Locate the cell with the specified text and output its [x, y] center coordinate. 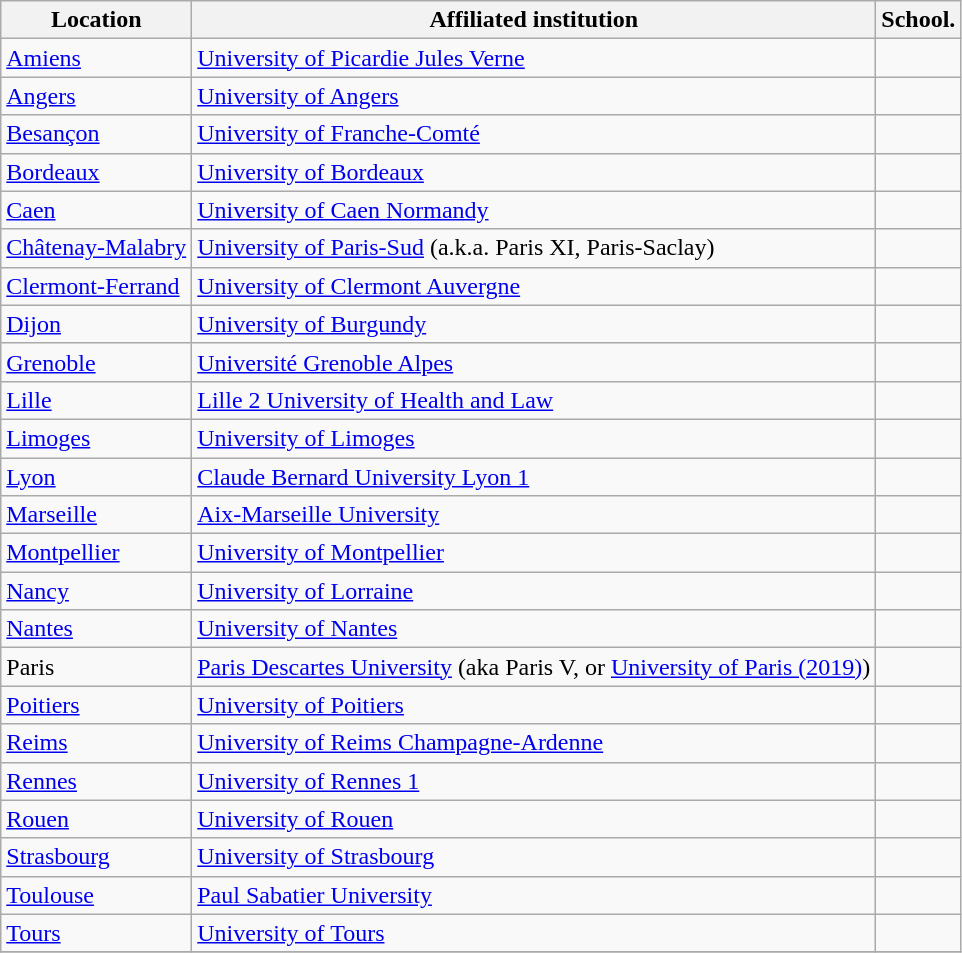
Paris Descartes University (aka Paris V, or University of Paris (2019)) [534, 667]
University of Bordeaux [534, 172]
Lyon [96, 477]
Marseille [96, 515]
University of Strasbourg [534, 857]
Caen [96, 210]
School. [918, 20]
University of Montpellier [534, 553]
Poitiers [96, 705]
Toulouse [96, 895]
Location [96, 20]
Clermont-Ferrand [96, 286]
University of Caen Normandy [534, 210]
University of Lorraine [534, 591]
Nancy [96, 591]
Paul Sabatier University [534, 895]
Rennes [96, 781]
Montpellier [96, 553]
Dijon [96, 324]
University of Poitiers [534, 705]
Lille [96, 400]
University of Picardie Jules Verne [534, 58]
Châtenay-Malabry [96, 248]
University of Tours [534, 933]
Rouen [96, 819]
Limoges [96, 438]
University of Rennes 1 [534, 781]
Tours [96, 933]
University of Nantes [534, 629]
University of Clermont Auvergne [534, 286]
Reims [96, 743]
University of Rouen [534, 819]
Université Grenoble Alpes [534, 362]
Angers [96, 96]
Strasbourg [96, 857]
Grenoble [96, 362]
University of Angers [534, 96]
Claude Bernard University Lyon 1 [534, 477]
Amiens [96, 58]
University of Reims Champagne-Ardenne [534, 743]
Bordeaux [96, 172]
University of Limoges [534, 438]
University of Burgundy [534, 324]
University of Franche-Comté [534, 134]
Aix-Marseille University [534, 515]
Affiliated institution [534, 20]
Besançon [96, 134]
Paris [96, 667]
Nantes [96, 629]
University of Paris-Sud (a.k.a. Paris XI, Paris-Saclay) [534, 248]
Lille 2 University of Health and Law [534, 400]
